Return (x, y) of the center of cell containing provided text 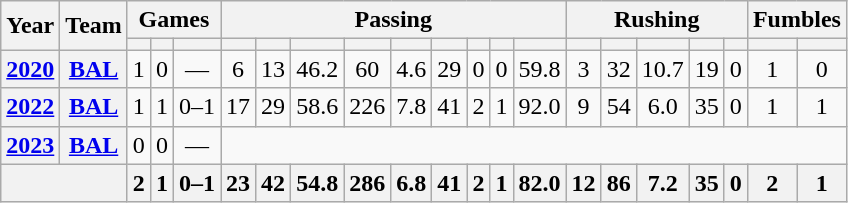
Year (30, 26)
6.8 (412, 183)
Rushing (656, 20)
7.2 (662, 183)
2022 (30, 107)
12 (584, 183)
6 (238, 69)
19 (706, 69)
286 (368, 183)
13 (274, 69)
42 (274, 183)
32 (618, 69)
59.8 (540, 69)
6.0 (662, 107)
86 (618, 183)
Fumbles (796, 20)
7.8 (412, 107)
23 (238, 183)
4.6 (412, 69)
Passing (394, 20)
17 (238, 107)
92.0 (540, 107)
Games (174, 20)
82.0 (540, 183)
226 (368, 107)
58.6 (318, 107)
2020 (30, 69)
3 (584, 69)
46.2 (318, 69)
9 (584, 107)
Team (94, 26)
54.8 (318, 183)
54 (618, 107)
2023 (30, 145)
10.7 (662, 69)
60 (368, 69)
